Search for the cell housing the specified text and yield its [x, y] center coordinate. 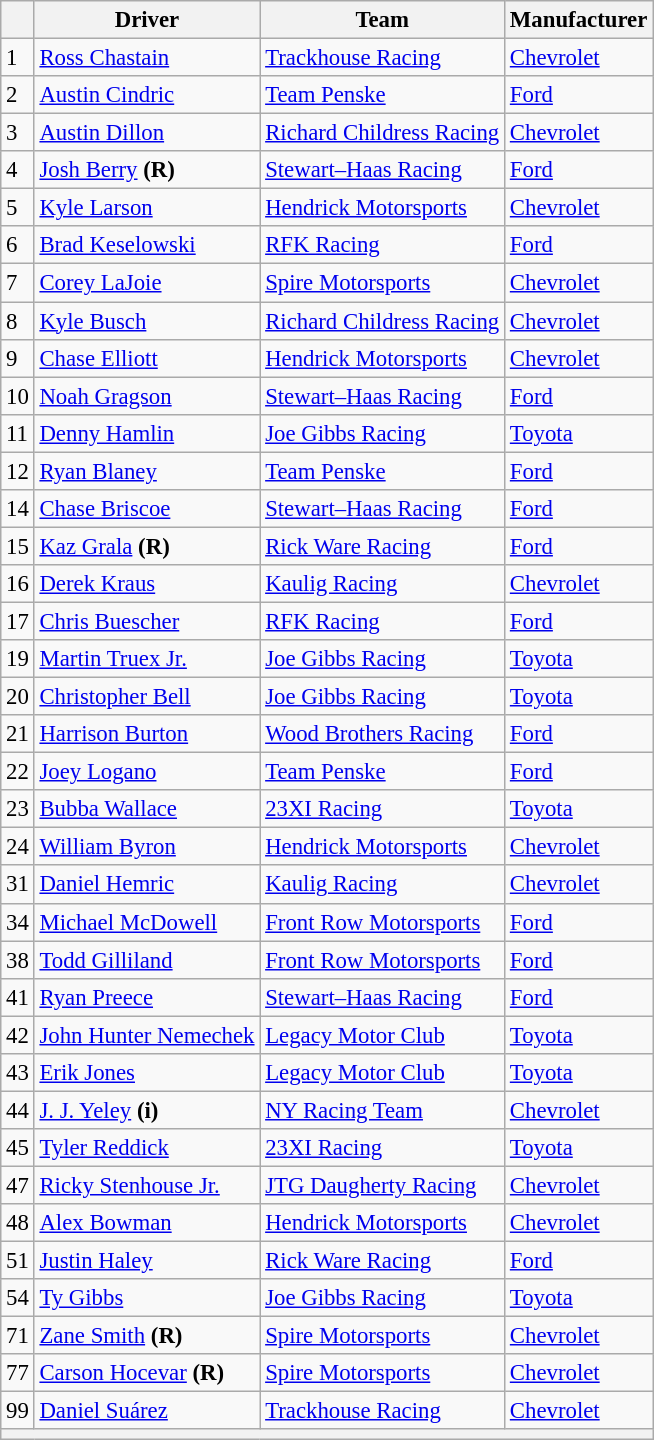
Ty Gibbs [147, 1298]
Ryan Preece [147, 997]
Daniel Suárez [147, 1411]
51 [18, 1261]
Josh Berry (R) [147, 170]
Ricky Stenhouse Jr. [147, 1185]
10 [18, 396]
14 [18, 509]
Erik Jones [147, 1073]
1 [18, 58]
NY Racing Team [382, 1110]
4 [18, 170]
Chase Briscoe [147, 509]
Ryan Blaney [147, 471]
Denny Hamlin [147, 433]
21 [18, 734]
5 [18, 208]
Justin Haley [147, 1261]
11 [18, 433]
Chase Elliott [147, 358]
Harrison Burton [147, 734]
Martin Truex Jr. [147, 659]
71 [18, 1336]
John Hunter Nemechek [147, 1035]
15 [18, 546]
Team [382, 20]
34 [18, 922]
Wood Brothers Racing [382, 734]
22 [18, 772]
42 [18, 1035]
6 [18, 245]
William Byron [147, 847]
Bubba Wallace [147, 809]
19 [18, 659]
99 [18, 1411]
J. J. Yeley (i) [147, 1110]
Chris Buescher [147, 621]
7 [18, 283]
Corey LaJoie [147, 283]
48 [18, 1223]
54 [18, 1298]
Noah Gragson [147, 396]
20 [18, 697]
Kyle Busch [147, 321]
43 [18, 1073]
45 [18, 1148]
Austin Dillon [147, 133]
Daniel Hemric [147, 885]
Carson Hocevar (R) [147, 1373]
23 [18, 809]
9 [18, 358]
Kaz Grala (R) [147, 546]
3 [18, 133]
Christopher Bell [147, 697]
Derek Kraus [147, 584]
Austin Cindric [147, 95]
8 [18, 321]
Ross Chastain [147, 58]
Todd Gilliland [147, 960]
77 [18, 1373]
Zane Smith (R) [147, 1336]
JTG Daugherty Racing [382, 1185]
Kyle Larson [147, 208]
38 [18, 960]
47 [18, 1185]
Michael McDowell [147, 922]
Joey Logano [147, 772]
31 [18, 885]
44 [18, 1110]
2 [18, 95]
Alex Bowman [147, 1223]
Manufacturer [579, 20]
16 [18, 584]
Brad Keselowski [147, 245]
12 [18, 471]
Tyler Reddick [147, 1148]
41 [18, 997]
24 [18, 847]
17 [18, 621]
Driver [147, 20]
